Capture the cell that displays the provided text and extract its [X, Y] central coordinate. 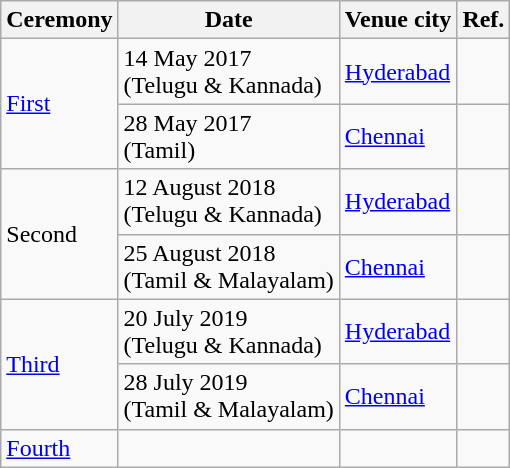
First [60, 104]
Ref. [484, 20]
20 July 2019(Telugu & Kannada) [228, 332]
Date [228, 20]
28 May 2017(Tamil) [228, 136]
Fourth [60, 448]
25 August 2018(Tamil & Malayalam) [228, 266]
Third [60, 364]
Second [60, 234]
14 May 2017(Telugu & Kannada) [228, 72]
Venue city [398, 20]
12 August 2018(Telugu & Kannada) [228, 202]
28 July 2019(Tamil & Malayalam) [228, 396]
Ceremony [60, 20]
